Pinpoint the cell where the given text exists, returning its [x, y] midpoint coordinate. 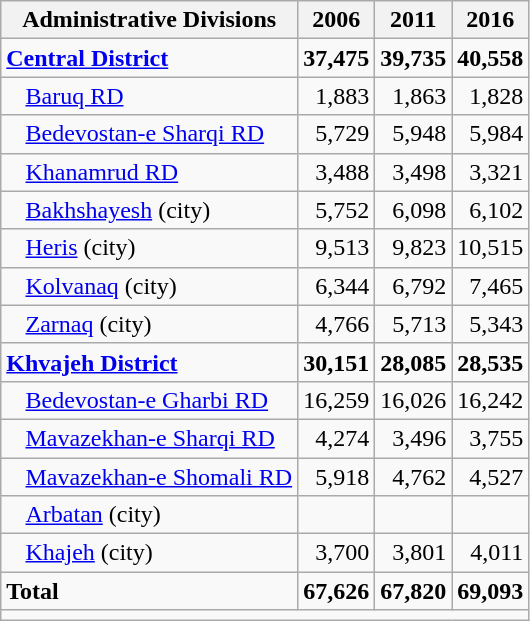
5,713 [414, 324]
40,558 [490, 58]
6,098 [414, 210]
10,515 [490, 248]
1,863 [414, 96]
5,948 [414, 134]
Khanamrud RD [150, 172]
3,496 [414, 438]
6,344 [336, 286]
Khajeh (city) [150, 553]
5,343 [490, 324]
2011 [414, 20]
3,801 [414, 553]
Zarnaq (city) [150, 324]
7,465 [490, 286]
16,026 [414, 400]
3,321 [490, 172]
39,735 [414, 58]
9,513 [336, 248]
28,085 [414, 362]
6,102 [490, 210]
Khvajeh District [150, 362]
2016 [490, 20]
4,527 [490, 477]
37,475 [336, 58]
3,700 [336, 553]
4,011 [490, 553]
16,242 [490, 400]
Mavazekhan-e Shomali RD [150, 477]
Bakhshayesh (city) [150, 210]
1,883 [336, 96]
Administrative Divisions [150, 20]
5,729 [336, 134]
2006 [336, 20]
4,762 [414, 477]
Arbatan (city) [150, 515]
3,488 [336, 172]
4,766 [336, 324]
Central District [150, 58]
3,755 [490, 438]
9,823 [414, 248]
1,828 [490, 96]
Bedevostan-e Sharqi RD [150, 134]
6,792 [414, 286]
5,752 [336, 210]
67,626 [336, 591]
Kolvanaq (city) [150, 286]
30,151 [336, 362]
5,918 [336, 477]
28,535 [490, 362]
4,274 [336, 438]
67,820 [414, 591]
Total [150, 591]
Heris (city) [150, 248]
Mavazekhan-e Sharqi RD [150, 438]
16,259 [336, 400]
69,093 [490, 591]
Baruq RD [150, 96]
5,984 [490, 134]
Bedevostan-e Gharbi RD [150, 400]
3,498 [414, 172]
